Return [X, Y] of the center of cell containing provided text 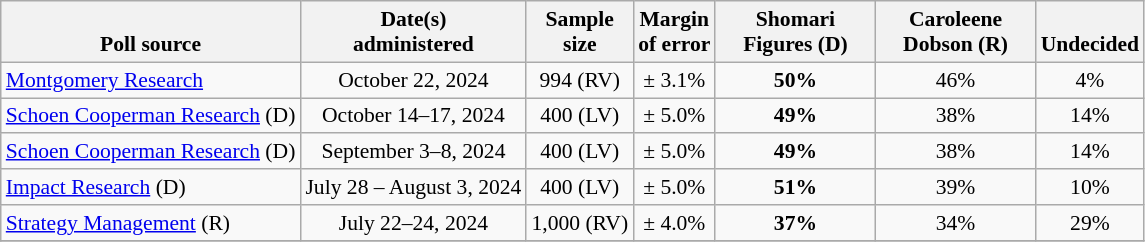
4% [1090, 80]
CaroleeneDobson (R) [956, 32]
July 28 – August 3, 2024 [413, 187]
Montgomery Research [151, 80]
46% [956, 80]
October 22, 2024 [413, 80]
Date(s)administered [413, 32]
± 4.0% [674, 223]
994 (RV) [580, 80]
Samplesize [580, 32]
34% [956, 223]
± 3.1% [674, 80]
10% [1090, 187]
October 14–17, 2024 [413, 116]
51% [795, 187]
Strategy Management (R) [151, 223]
50% [795, 80]
ShomariFigures (D) [795, 32]
September 3–8, 2024 [413, 152]
Marginof error [674, 32]
Poll source [151, 32]
1,000 (RV) [580, 223]
39% [956, 187]
Impact Research (D) [151, 187]
Undecided [1090, 32]
29% [1090, 223]
July 22–24, 2024 [413, 223]
37% [795, 223]
